Find where the given text appears and provide that cell's center as (X, Y) coordinate. 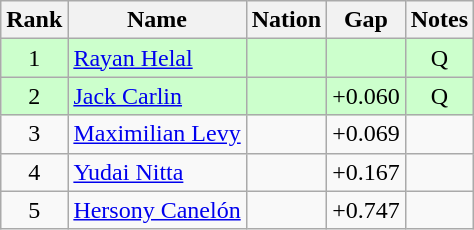
5 (34, 210)
Rank (34, 20)
Jack Carlin (157, 96)
Yudai Nitta (157, 172)
1 (34, 58)
Hersony Canelón (157, 210)
Rayan Helal (157, 58)
3 (34, 134)
+0.060 (366, 96)
+0.069 (366, 134)
+0.167 (366, 172)
+0.747 (366, 210)
Notes (439, 20)
Nation (286, 20)
4 (34, 172)
Gap (366, 20)
Name (157, 20)
Maximilian Levy (157, 134)
2 (34, 96)
